Provide the (X, Y) coordinate of the cell's center where the given text is located.  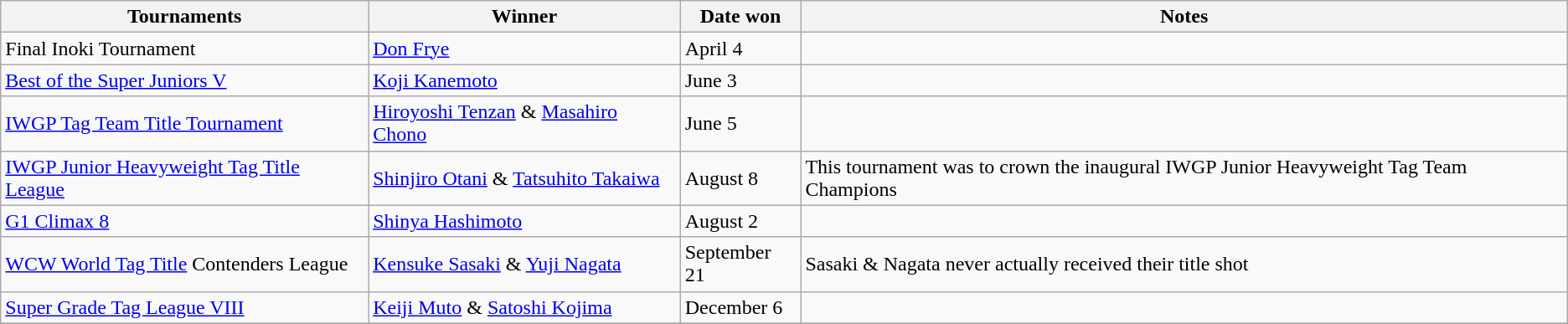
G1 Climax 8 (184, 221)
WCW World Tag Title Contenders League (184, 265)
IWGP Tag Team Title Tournament (184, 124)
Hiroyoshi Tenzan & Masahiro Chono (524, 124)
Tournaments (184, 17)
Keiji Muto & Satoshi Kojima (524, 307)
Don Frye (524, 49)
April 4 (740, 49)
IWGP Junior Heavyweight Tag Title League (184, 177)
December 6 (740, 307)
Super Grade Tag League VIII (184, 307)
Shinjiro Otani & Tatsuhito Takaiwa (524, 177)
Notes (1184, 17)
June 3 (740, 80)
Shinya Hashimoto (524, 221)
This tournament was to crown the inaugural IWGP Junior Heavyweight Tag Team Champions (1184, 177)
August 8 (740, 177)
June 5 (740, 124)
September 21 (740, 265)
Winner (524, 17)
Koji Kanemoto (524, 80)
Date won (740, 17)
Best of the Super Juniors V (184, 80)
Sasaki & Nagata never actually received their title shot (1184, 265)
August 2 (740, 221)
Kensuke Sasaki & Yuji Nagata (524, 265)
Final Inoki Tournament (184, 49)
